Output the (X, Y) coordinate of the center of the cell containing the given text.  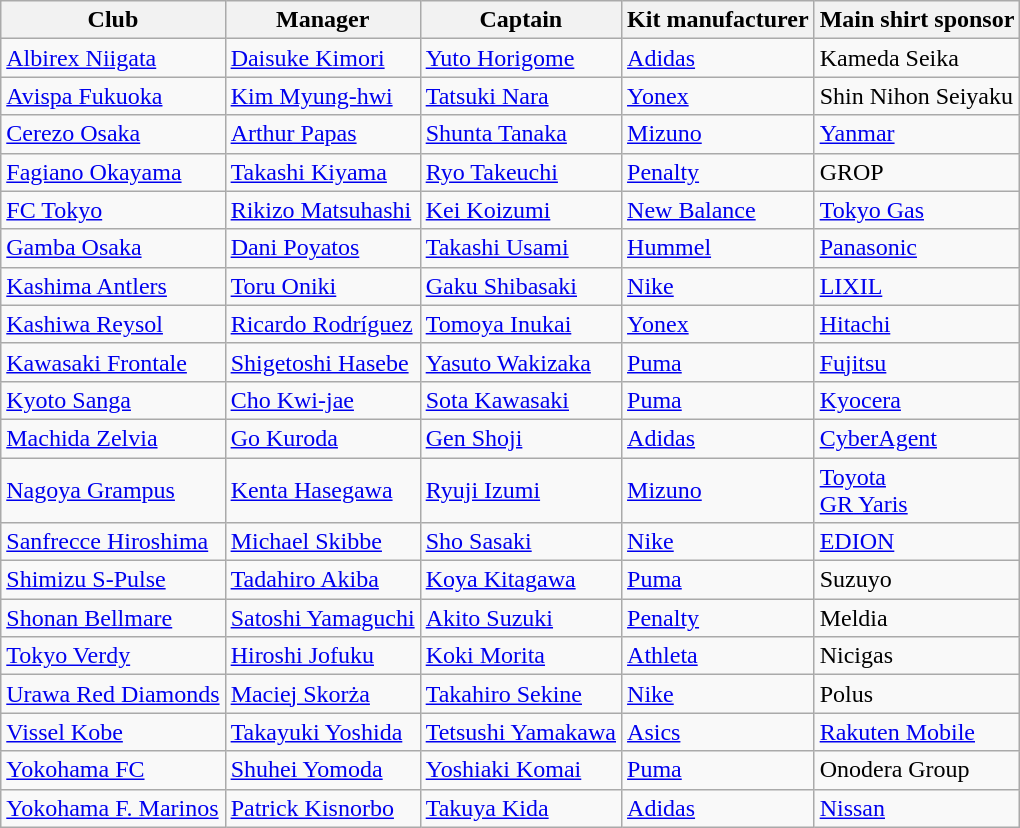
ToyotaGR Yaris (917, 490)
New Balance (718, 210)
Nicigas (917, 656)
Akito Suzuki (520, 618)
Satoshi Yamaguchi (322, 618)
Gaku Shibasaki (520, 286)
Tadahiro Akiba (322, 580)
EDION (917, 542)
Urawa Red Diamonds (113, 694)
Patrick Kisnorbo (322, 808)
Hummel (718, 248)
Kashima Antlers (113, 286)
Gamba Osaka (113, 248)
Ryo Takeuchi (520, 172)
Kenta Hasegawa (322, 490)
Takashi Kiyama (322, 172)
Vissel Kobe (113, 732)
Machida Zelvia (113, 438)
Kawasaki Frontale (113, 362)
CyberAgent (917, 438)
Maciej Skorża (322, 694)
Meldia (917, 618)
Main shirt sponsor (917, 20)
Yoshiaki Komai (520, 770)
Shin Nihon Seiyaku (917, 96)
Kei Koizumi (520, 210)
Nissan (917, 808)
Takahiro Sekine (520, 694)
Tokyo Gas (917, 210)
Tetsushi Yamakawa (520, 732)
Kim Myung-hwi (322, 96)
Sota Kawasaki (520, 400)
Sho Sasaki (520, 542)
Asics (718, 732)
Panasonic (917, 248)
Albirex Niigata (113, 58)
Fagiano Okayama (113, 172)
Athleta (718, 656)
Suzuyo (917, 580)
Takashi Usami (520, 248)
Onodera Group (917, 770)
Sanfrecce Hiroshima (113, 542)
Rikizo Matsuhashi (322, 210)
Go Kuroda (322, 438)
Takayuki Yoshida (322, 732)
Shunta Tanaka (520, 134)
Fujitsu (917, 362)
Captain (520, 20)
Daisuke Kimori (322, 58)
Club (113, 20)
Tatsuki Nara (520, 96)
Cho Kwi-jae (322, 400)
Yokohama FC (113, 770)
Ricardo Rodríguez (322, 324)
Yuto Horigome (520, 58)
LIXIL (917, 286)
Manager (322, 20)
Kit manufacturer (718, 20)
Koya Kitagawa (520, 580)
Toru Oniki (322, 286)
Arthur Papas (322, 134)
Nagoya Grampus (113, 490)
Kyoto Sanga (113, 400)
Kameda Seika (917, 58)
Polus (917, 694)
FC Tokyo (113, 210)
Hiroshi Jofuku (322, 656)
Takuya Kida (520, 808)
Ryuji Izumi (520, 490)
Hitachi (917, 324)
Cerezo Osaka (113, 134)
Shimizu S-Pulse (113, 580)
Michael Skibbe (322, 542)
Avispa Fukuoka (113, 96)
Rakuten Mobile (917, 732)
Shuhei Yomoda (322, 770)
Kyocera (917, 400)
Yanmar (917, 134)
Dani Poyatos (322, 248)
GROP (917, 172)
Koki Morita (520, 656)
Yokohama F. Marinos (113, 808)
Yasuto Wakizaka (520, 362)
Kashiwa Reysol (113, 324)
Shigetoshi Hasebe (322, 362)
Tomoya Inukai (520, 324)
Gen Shoji (520, 438)
Tokyo Verdy (113, 656)
Shonan Bellmare (113, 618)
